Provide the [X, Y] coordinate of the cell's center where the given text is located.  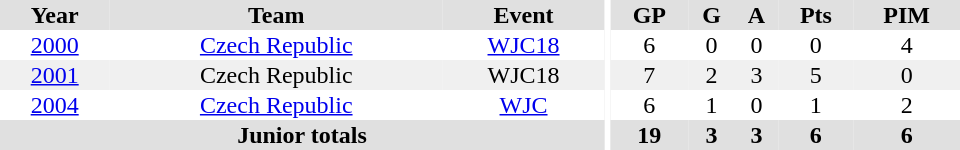
Junior totals [302, 135]
PIM [906, 15]
GP [649, 15]
2001 [54, 75]
2004 [54, 105]
19 [649, 135]
WJC [524, 105]
5 [816, 75]
2000 [54, 45]
Pts [816, 15]
Event [524, 15]
7 [649, 75]
G [711, 15]
Year [54, 15]
A [757, 15]
Team [276, 15]
4 [906, 45]
